For the text-containing cell, return its midpoint in (x, y) coordinate format. 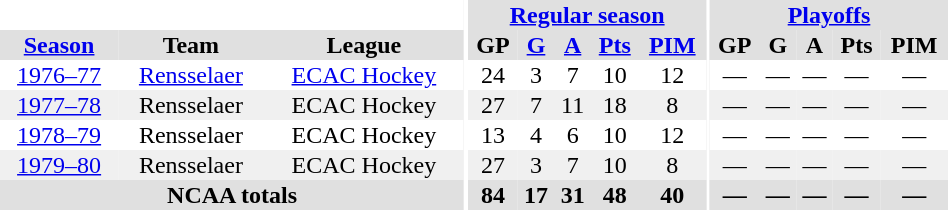
1978–79 (59, 135)
Regular season (587, 15)
31 (572, 195)
League (364, 45)
1977–78 (59, 105)
Season (59, 45)
13 (492, 135)
Playoffs (829, 15)
48 (615, 195)
18 (615, 105)
17 (536, 195)
24 (492, 75)
1976–77 (59, 75)
1979–80 (59, 165)
Team (190, 45)
NCAA totals (232, 195)
4 (536, 135)
6 (572, 135)
84 (492, 195)
40 (672, 195)
11 (572, 105)
